Determine the (X, Y) coordinate at the center of the cell enclosing the given text.  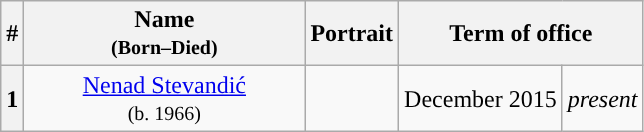
# (12, 34)
present (602, 98)
Term of office (521, 34)
Nenad Stevandić(b. 1966) (164, 98)
December 2015 (481, 98)
Name(Born–Died) (164, 34)
Portrait (352, 34)
1 (12, 98)
